Identify which cell holds the provided text, then report its (X, Y) central coordinate. 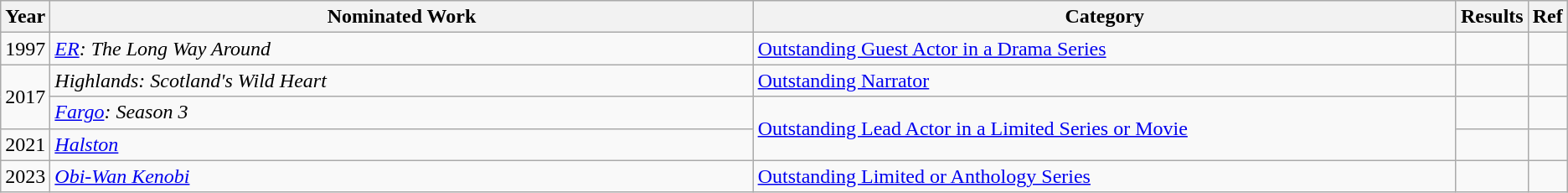
2021 (25, 144)
2023 (25, 176)
Halston (402, 144)
Ref (1548, 17)
2017 (25, 96)
Nominated Work (402, 17)
Outstanding Lead Actor in a Limited Series or Movie (1104, 128)
Outstanding Narrator (1104, 81)
ER: The Long Way Around (402, 49)
Outstanding Guest Actor in a Drama Series (1104, 49)
Fargo: Season 3 (402, 112)
Outstanding Limited or Anthology Series (1104, 176)
Year (25, 17)
1997 (25, 49)
Highlands: Scotland's Wild Heart (402, 81)
Results (1492, 17)
Category (1104, 17)
Obi-Wan Kenobi (402, 176)
